From the cell containing the given text, extract its center point as [x, y] coordinate. 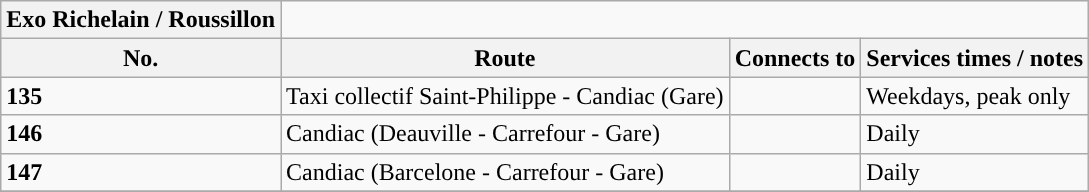
Weekdays, peak only [975, 96]
Candiac (Deauville - Carrefour - Gare) [506, 134]
Taxi collectif Saint-Philippe - Candiac (Gare) [506, 96]
No. [141, 58]
135 [141, 96]
Connects to [795, 58]
147 [141, 172]
Candiac (Barcelone - Carrefour - Gare) [506, 172]
Exo Richelain / Roussillon [141, 20]
Route [506, 58]
146 [141, 134]
Services times / notes [975, 58]
